Output the [X, Y] coordinate of the center of the cell containing the given text.  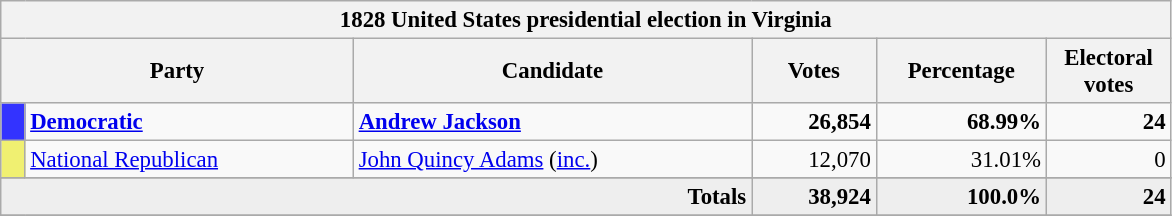
Candidate [552, 72]
Andrew Jackson [552, 122]
Percentage [961, 72]
12,070 [814, 160]
Party [178, 72]
John Quincy Adams (inc.) [552, 160]
0 [1108, 160]
Totals [376, 197]
38,924 [814, 197]
Electoral votes [1108, 72]
Democratic [189, 122]
1828 United States presidential election in Virginia [586, 20]
Votes [814, 72]
National Republican [189, 160]
68.99% [961, 122]
31.01% [961, 160]
100.0% [961, 197]
26,854 [814, 122]
